From the cell containing the given text, extract its center point as (x, y) coordinate. 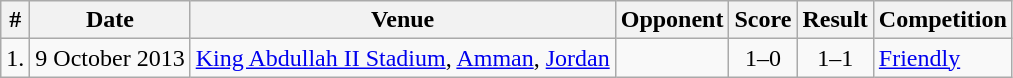
Result (835, 20)
Venue (402, 20)
1–1 (835, 58)
Opponent (672, 20)
1–0 (763, 58)
9 October 2013 (110, 58)
King Abdullah II Stadium, Amman, Jordan (402, 58)
Competition (942, 20)
1. (16, 58)
Friendly (942, 58)
# (16, 20)
Score (763, 20)
Date (110, 20)
